Scan for the cell matching the given text and deliver its (X, Y) coordinate at center. 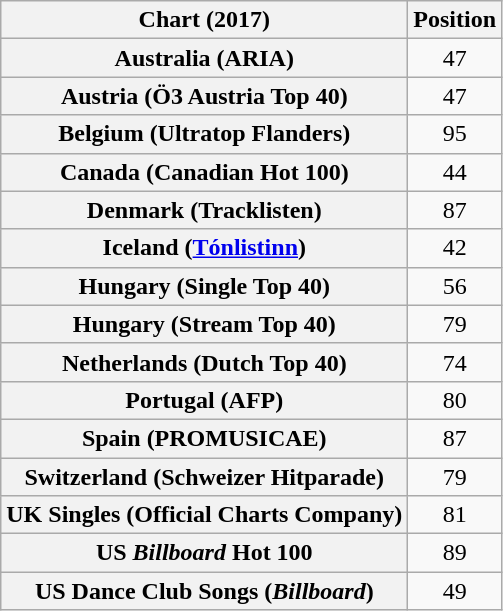
Australia (ARIA) (204, 58)
74 (455, 362)
Switzerland (Schweizer Hitparade) (204, 477)
Position (455, 20)
42 (455, 248)
95 (455, 134)
81 (455, 515)
Austria (Ö3 Austria Top 40) (204, 96)
80 (455, 400)
Portugal (AFP) (204, 400)
US Billboard Hot 100 (204, 553)
Spain (PROMUSICAE) (204, 438)
UK Singles (Official Charts Company) (204, 515)
49 (455, 591)
Belgium (Ultratop Flanders) (204, 134)
89 (455, 553)
Canada (Canadian Hot 100) (204, 172)
Denmark (Tracklisten) (204, 210)
Hungary (Single Top 40) (204, 286)
56 (455, 286)
Iceland (Tónlistinn) (204, 248)
US Dance Club Songs (Billboard) (204, 591)
Netherlands (Dutch Top 40) (204, 362)
Chart (2017) (204, 20)
Hungary (Stream Top 40) (204, 324)
44 (455, 172)
